Scan for the cell matching the given text and deliver its (x, y) coordinate at center. 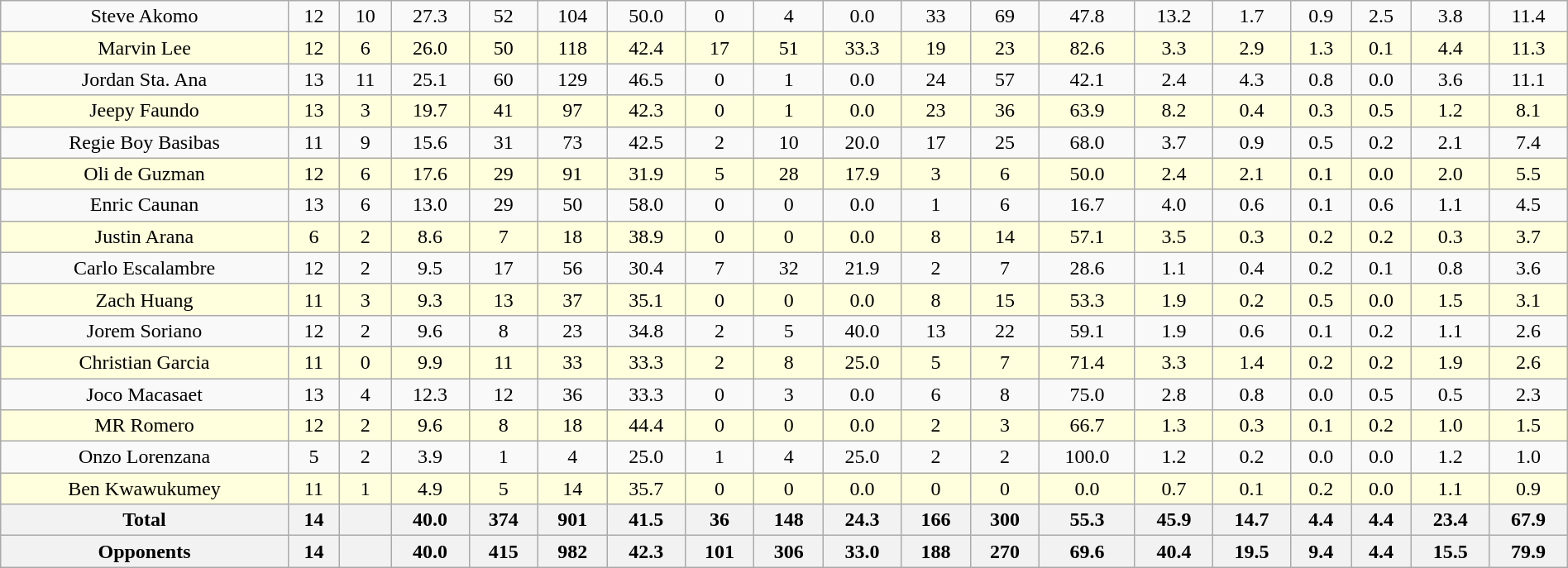
28.6 (1088, 268)
82.6 (1088, 48)
Onzo Lorenzana (145, 457)
37 (573, 299)
9.3 (430, 299)
100.0 (1088, 457)
27.3 (430, 17)
14.7 (1252, 520)
7.4 (1528, 142)
24 (936, 79)
12.3 (430, 394)
1.4 (1252, 362)
56 (573, 268)
13.0 (430, 205)
Zach Huang (145, 299)
Steve Akomo (145, 17)
2.8 (1174, 394)
4.0 (1174, 205)
Total (145, 520)
57.1 (1088, 236)
41.5 (646, 520)
69.6 (1088, 551)
44.4 (646, 426)
53.3 (1088, 299)
2.5 (1381, 17)
Regie Boy Basibas (145, 142)
40.4 (1174, 551)
71.4 (1088, 362)
4.9 (430, 489)
19.5 (1252, 551)
Oli de Guzman (145, 174)
16.7 (1088, 205)
MR Romero (145, 426)
15.5 (1451, 551)
300 (1005, 520)
Jorem Soriano (145, 331)
9 (366, 142)
26.0 (430, 48)
19.7 (430, 111)
75.0 (1088, 394)
104 (573, 17)
13.2 (1174, 17)
8.2 (1174, 111)
9.9 (430, 362)
52 (504, 17)
166 (936, 520)
38.9 (646, 236)
17.6 (430, 174)
Carlo Escalambre (145, 268)
55.3 (1088, 520)
2.3 (1528, 394)
60 (504, 79)
30.4 (646, 268)
8.6 (430, 236)
57 (1005, 79)
24.3 (862, 520)
4.3 (1252, 79)
67.9 (1528, 520)
Enric Caunan (145, 205)
11.3 (1528, 48)
34.8 (646, 331)
Joco Macasaet (145, 394)
3.9 (430, 457)
42.4 (646, 48)
4.5 (1528, 205)
3.8 (1451, 17)
Jordan Sta. Ana (145, 79)
69 (1005, 17)
28 (789, 174)
51 (789, 48)
Marvin Lee (145, 48)
31.9 (646, 174)
101 (719, 551)
33.0 (862, 551)
306 (789, 551)
32 (789, 268)
8.1 (1528, 111)
21.9 (862, 268)
23.4 (1451, 520)
9.4 (1322, 551)
17.9 (862, 174)
Justin Arana (145, 236)
63.9 (1088, 111)
31 (504, 142)
47.8 (1088, 17)
270 (1005, 551)
19 (936, 48)
188 (936, 551)
3.5 (1174, 236)
15.6 (430, 142)
25.1 (430, 79)
118 (573, 48)
25 (1005, 142)
0.7 (1174, 489)
22 (1005, 331)
97 (573, 111)
35.7 (646, 489)
11.4 (1528, 17)
68.0 (1088, 142)
901 (573, 520)
1.7 (1252, 17)
35.1 (646, 299)
2.9 (1252, 48)
59.1 (1088, 331)
46.5 (646, 79)
41 (504, 111)
2.0 (1451, 174)
Ben Kwawukumey (145, 489)
11.1 (1528, 79)
79.9 (1528, 551)
148 (789, 520)
Jeepy Faundo (145, 111)
42.5 (646, 142)
374 (504, 520)
58.0 (646, 205)
415 (504, 551)
Christian Garcia (145, 362)
45.9 (1174, 520)
3.1 (1528, 299)
129 (573, 79)
15 (1005, 299)
42.1 (1088, 79)
91 (573, 174)
Opponents (145, 551)
5.5 (1528, 174)
9.5 (430, 268)
66.7 (1088, 426)
73 (573, 142)
982 (573, 551)
20.0 (862, 142)
